Return (X, Y) of the center of cell containing provided text 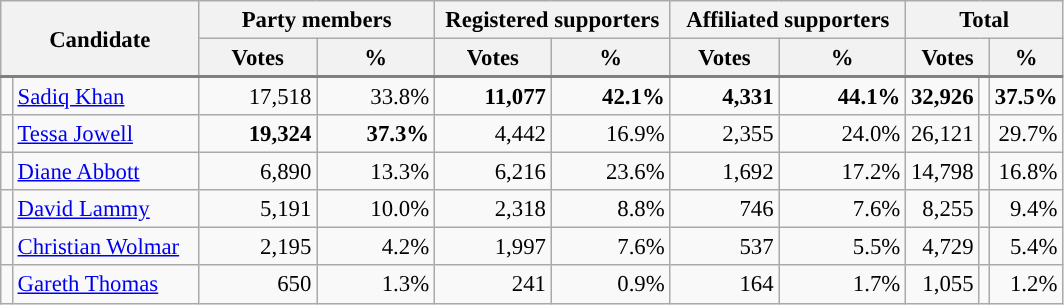
4,729 (942, 247)
1,997 (492, 247)
17,518 (258, 96)
24.0% (842, 134)
Party members (317, 20)
6,890 (258, 172)
42.1% (610, 96)
13.3% (376, 172)
Diane Abbott (106, 172)
2,318 (492, 209)
37.5% (1026, 96)
16.8% (1026, 172)
6,216 (492, 172)
4,331 (724, 96)
19,324 (258, 134)
11,077 (492, 96)
Candidate (100, 39)
29.7% (1026, 134)
4.2% (376, 247)
1.7% (842, 285)
2,355 (724, 134)
37.3% (376, 134)
Tessa Jowell (106, 134)
1.3% (376, 285)
8.8% (610, 209)
5.4% (1026, 247)
0.9% (610, 285)
23.6% (610, 172)
4,442 (492, 134)
Sadiq Khan (106, 96)
17.2% (842, 172)
241 (492, 285)
Affiliated supporters (788, 20)
8,255 (942, 209)
1,055 (942, 285)
26,121 (942, 134)
Registered supporters (552, 20)
5,191 (258, 209)
Total (984, 20)
1,692 (724, 172)
10.0% (376, 209)
14,798 (942, 172)
David Lammy (106, 209)
16.9% (610, 134)
33.8% (376, 96)
164 (724, 285)
Christian Wolmar (106, 247)
44.1% (842, 96)
537 (724, 247)
1.2% (1026, 285)
32,926 (942, 96)
2,195 (258, 247)
Gareth Thomas (106, 285)
9.4% (1026, 209)
650 (258, 285)
5.5% (842, 247)
746 (724, 209)
